Identify which cell holds the provided text, then report its (x, y) central coordinate. 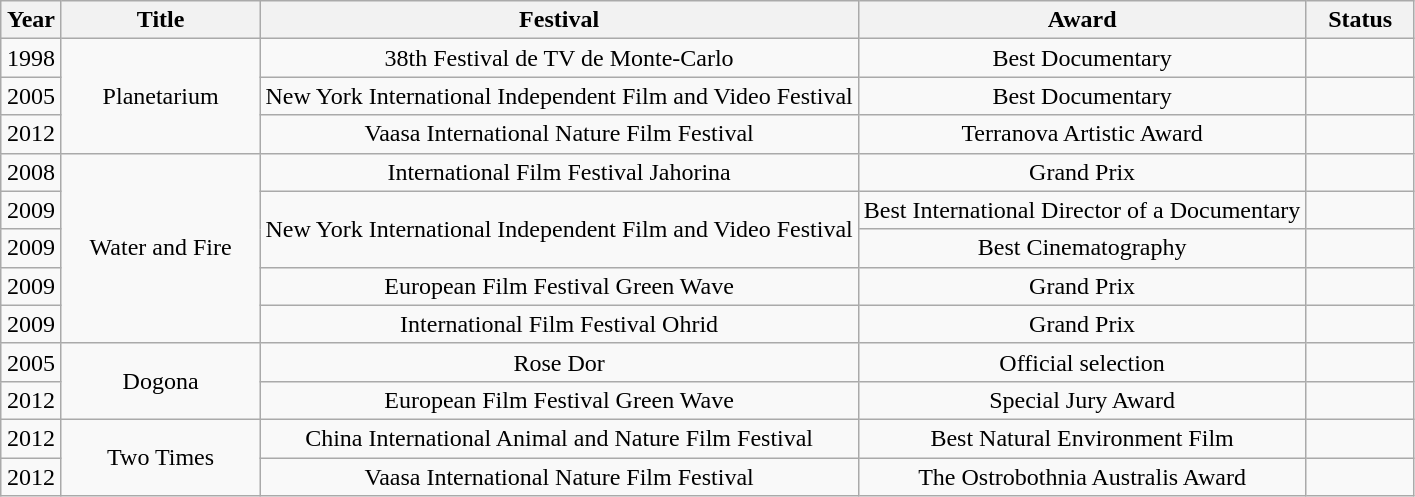
Year (32, 20)
Status (1360, 20)
38th Festival de TV de Monte-Carlo (559, 58)
Festival (559, 20)
International Film Festival Jahorina (559, 172)
Best Cinematography (1082, 248)
Special Jury Award (1082, 400)
Title (160, 20)
The Ostrobothnia Australis Award (1082, 477)
Terranova Artistic Award (1082, 134)
Dogona (160, 381)
Award (1082, 20)
Rose Dor (559, 362)
Water and Fire (160, 248)
International Film Festival Ohrid (559, 324)
2008 (32, 172)
China International Animal and Nature Film Festival (559, 438)
Best International Director of a Documentary (1082, 210)
Official selection (1082, 362)
Planetarium (160, 96)
1998 (32, 58)
Two Times (160, 457)
Best Natural Environment Film (1082, 438)
